Capture the cell that displays the provided text and extract its [x, y] central coordinate. 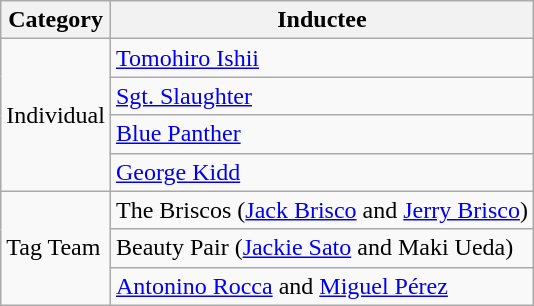
Beauty Pair (Jackie Sato and Maki Ueda) [322, 248]
Category [56, 20]
Tag Team [56, 248]
Sgt. Slaughter [322, 96]
The Briscos (Jack Brisco and Jerry Brisco) [322, 210]
Tomohiro Ishii [322, 58]
George Kidd [322, 172]
Inductee [322, 20]
Antonino Rocca and Miguel Pérez [322, 286]
Individual [56, 115]
Blue Panther [322, 134]
